Identify which cell holds the provided text, then report its (X, Y) central coordinate. 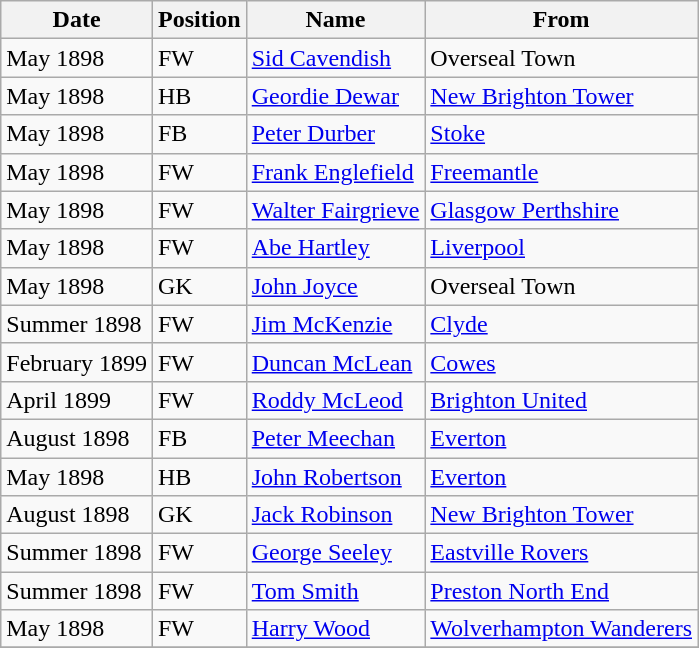
Brighton United (562, 400)
Clyde (562, 324)
Cowes (562, 362)
Roddy McLeod (336, 400)
Walter Fairgrieve (336, 210)
February 1899 (77, 362)
Date (77, 20)
Peter Meechan (336, 438)
Liverpool (562, 248)
John Joyce (336, 286)
Wolverhampton Wanderers (562, 629)
Harry Wood (336, 629)
Peter Durber (336, 134)
Stoke (562, 134)
Glasgow Perthshire (562, 210)
Freemantle (562, 172)
Preston North End (562, 591)
From (562, 20)
Frank Englefield (336, 172)
Sid Cavendish (336, 58)
Tom Smith (336, 591)
April 1899 (77, 400)
Abe Hartley (336, 248)
Jack Robinson (336, 515)
Geordie Dewar (336, 96)
Duncan McLean (336, 362)
Jim McKenzie (336, 324)
George Seeley (336, 553)
John Robertson (336, 477)
Name (336, 20)
Eastville Rovers (562, 553)
Position (199, 20)
